Search for the cell housing the specified text and yield its (x, y) center coordinate. 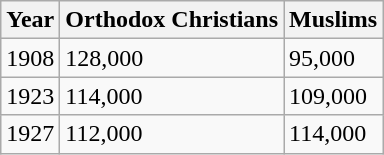
1923 (30, 96)
109,000 (334, 96)
112,000 (172, 134)
1927 (30, 134)
128,000 (172, 58)
Year (30, 20)
1908 (30, 58)
Muslims (334, 20)
95,000 (334, 58)
Orthodox Christians (172, 20)
